Detect which cell encompasses the target text, then output its [X, Y] center coordinate. 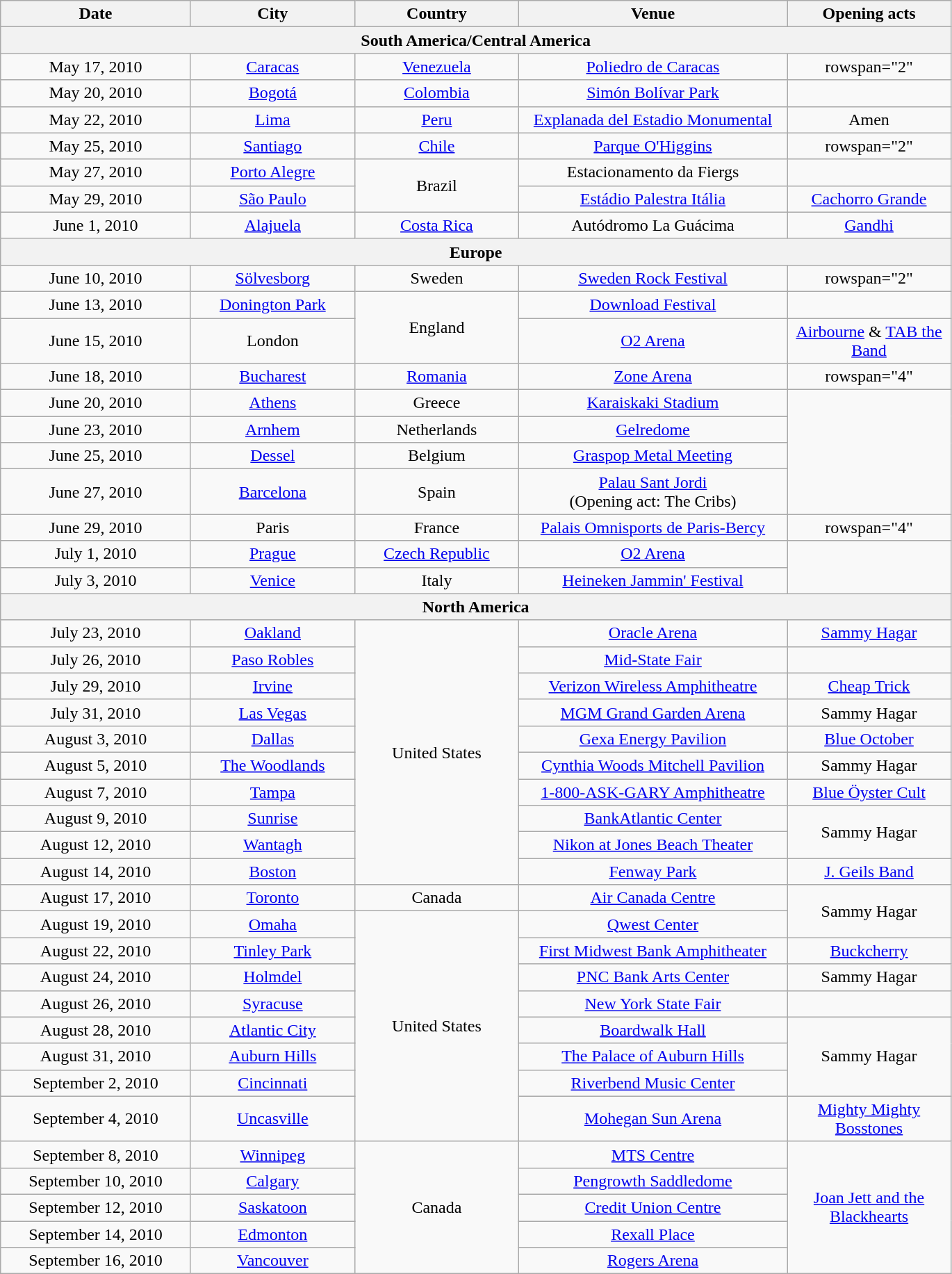
August 17, 2010 [96, 898]
Mohegan Sun Arena [653, 1119]
July 1, 2010 [96, 554]
August 28, 2010 [96, 1030]
Donington Park [272, 304]
Venezuela [436, 67]
Porto Alegre [272, 172]
June 23, 2010 [96, 430]
Qwest Center [653, 924]
Paris [272, 528]
August 19, 2010 [96, 924]
Sweden Rock Festival [653, 278]
Mighty Mighty Bosstones [869, 1119]
Venice [272, 580]
May 25, 2010 [96, 146]
Oakland [272, 633]
Cachorro Grande [869, 199]
Estacionamento da Fiergs [653, 172]
Irvine [272, 686]
July 3, 2010 [96, 580]
Bucharest [272, 377]
September 12, 2010 [96, 1207]
Dallas [272, 739]
Cheap Trick [869, 686]
Winnipeg [272, 1154]
PNC Bank Arts Center [653, 977]
Gexa Energy Pavilion [653, 739]
First Midwest Bank Amphitheater [653, 951]
Estádio Palestra Itália [653, 199]
Rogers Arena [653, 1261]
City [272, 14]
Czech Republic [436, 554]
July 31, 2010 [96, 712]
Europe [476, 252]
June 1, 2010 [96, 225]
September 16, 2010 [96, 1261]
Prague [272, 554]
Tinley Park [272, 951]
Caracas [272, 67]
Blue October [869, 739]
Zone Arena [653, 377]
Cynthia Woods Mitchell Pavilion [653, 765]
Bogotá [272, 93]
Amen [869, 120]
Romania [436, 377]
June 20, 2010 [96, 403]
June 18, 2010 [96, 377]
Date [96, 14]
Sölvesborg [272, 278]
Air Canada Centre [653, 898]
South America/Central America [476, 40]
Simón Bolívar Park [653, 93]
Gelredome [653, 430]
Riverbend Music Center [653, 1083]
May 29, 2010 [96, 199]
July 29, 2010 [96, 686]
Calgary [272, 1181]
Gandhi [869, 225]
England [436, 327]
September 10, 2010 [96, 1181]
J. Geils Band [869, 872]
September 4, 2010 [96, 1119]
Graspop Metal Meeting [653, 456]
August 9, 2010 [96, 819]
Palau Sant Jordi(Opening act: The Cribs) [653, 492]
Syracuse [272, 1004]
Alajuela [272, 225]
August 14, 2010 [96, 872]
September 2, 2010 [96, 1083]
July 23, 2010 [96, 633]
August 31, 2010 [96, 1056]
Chile [436, 146]
Nikon at Jones Beach Theater [653, 845]
Holmdel [272, 977]
Poliedro de Caracas [653, 67]
MGM Grand Garden Arena [653, 712]
Country [436, 14]
August 26, 2010 [96, 1004]
June 25, 2010 [96, 456]
Pengrowth Saddledome [653, 1181]
June 29, 2010 [96, 528]
Peru [436, 120]
New York State Fair [653, 1004]
Parque O'Higgins [653, 146]
Dessel [272, 456]
Mid-State Fair [653, 660]
Netherlands [436, 430]
Karaiskaki Stadium [653, 403]
August 12, 2010 [96, 845]
May 20, 2010 [96, 93]
Belgium [436, 456]
Saskatoon [272, 1207]
Joan Jett and the Blackhearts [869, 1207]
June 13, 2010 [96, 304]
Venue [653, 14]
Heineken Jammin' Festival [653, 580]
August 7, 2010 [96, 792]
Sweden [436, 278]
BankAtlantic Center [653, 819]
Atlantic City [272, 1030]
Boston [272, 872]
The Palace of Auburn Hills [653, 1056]
Arnhem [272, 430]
Airbourne & TAB the Band [869, 341]
Blue Öyster Cult [869, 792]
Palais Omnisports de Paris-Bercy [653, 528]
Credit Union Centre [653, 1207]
Lima [272, 120]
1-800-ASK-GARY Amphitheatre [653, 792]
August 3, 2010 [96, 739]
Tampa [272, 792]
Rexall Place [653, 1234]
Fenway Park [653, 872]
Las Vegas [272, 712]
Omaha [272, 924]
August 22, 2010 [96, 951]
May 17, 2010 [96, 67]
São Paulo [272, 199]
Boardwalk Hall [653, 1030]
Brazil [436, 186]
Colombia [436, 93]
June 27, 2010 [96, 492]
August 5, 2010 [96, 765]
Spain [436, 492]
July 26, 2010 [96, 660]
August 24, 2010 [96, 977]
Edmonton [272, 1234]
Buckcherry [869, 951]
Wantagh [272, 845]
North America [476, 607]
Auburn Hills [272, 1056]
Verizon Wireless Amphitheatre [653, 686]
Barcelona [272, 492]
Costa Rica [436, 225]
Italy [436, 580]
May 22, 2010 [96, 120]
Paso Robles [272, 660]
June 15, 2010 [96, 341]
Cincinnati [272, 1083]
Santiago [272, 146]
May 27, 2010 [96, 172]
London [272, 341]
Download Festival [653, 304]
Oracle Arena [653, 633]
June 10, 2010 [96, 278]
Athens [272, 403]
Toronto [272, 898]
Explanada del Estadio Monumental [653, 120]
Sunrise [272, 819]
France [436, 528]
Uncasville [272, 1119]
September 14, 2010 [96, 1234]
Autódromo La Guácima [653, 225]
MTS Centre [653, 1154]
Greece [436, 403]
Opening acts [869, 14]
Vancouver [272, 1261]
The Woodlands [272, 765]
September 8, 2010 [96, 1154]
